From the cell containing the given text, extract its center point as [x, y] coordinate. 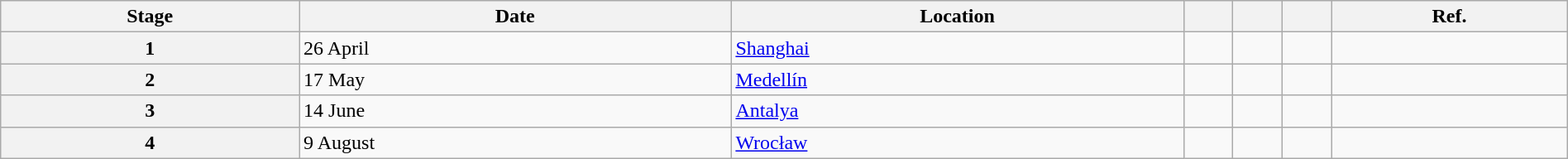
Medellín [958, 79]
Date [515, 17]
Shanghai [958, 48]
14 June [515, 111]
4 [151, 142]
1 [151, 48]
Location [958, 17]
2 [151, 79]
26 April [515, 48]
9 August [515, 142]
Ref. [1449, 17]
Antalya [958, 111]
17 May [515, 79]
Wrocław [958, 142]
3 [151, 111]
Stage [151, 17]
